Locate the cell with the specified text and output its [x, y] center coordinate. 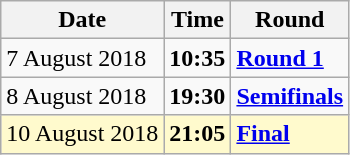
Final [290, 134]
19:30 [198, 96]
Time [198, 20]
Semifinals [290, 96]
8 August 2018 [82, 96]
Date [82, 20]
10:35 [198, 58]
Round [290, 20]
7 August 2018 [82, 58]
10 August 2018 [82, 134]
21:05 [198, 134]
Round 1 [290, 58]
